Capture the cell that displays the provided text and extract its (X, Y) central coordinate. 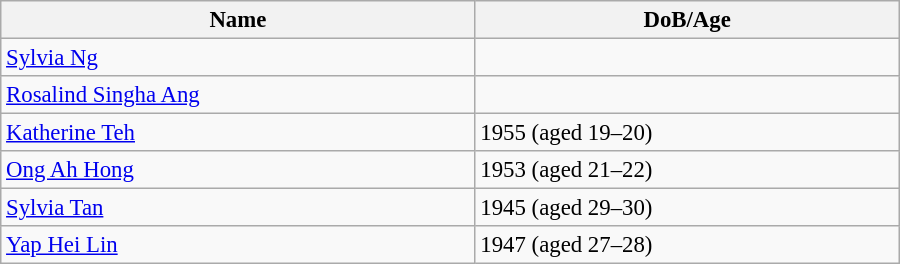
1945 (aged 29–30) (687, 208)
Yap Hei Lin (238, 245)
1953 (aged 21–22) (687, 170)
Ong Ah Hong (238, 170)
1947 (aged 27–28) (687, 245)
Name (238, 20)
DoB/Age (687, 20)
Sylvia Tan (238, 208)
1955 (aged 19–20) (687, 133)
Sylvia Ng (238, 58)
Rosalind Singha Ang (238, 95)
Katherine Teh (238, 133)
